For the text-containing cell, return its midpoint in (x, y) coordinate format. 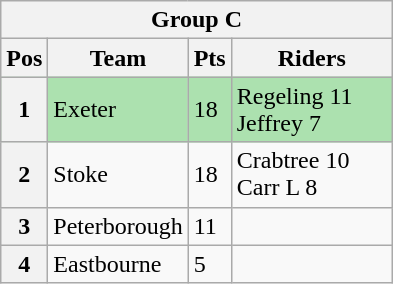
2 (24, 174)
Stoke (118, 174)
Team (118, 58)
Crabtree 10Carr L 8 (312, 174)
3 (24, 226)
Pos (24, 58)
4 (24, 264)
Regeling 11Jeffrey 7 (312, 110)
Pts (210, 58)
5 (210, 264)
Exeter (118, 110)
Group C (197, 20)
1 (24, 110)
11 (210, 226)
Riders (312, 58)
Peterborough (118, 226)
Eastbourne (118, 264)
